Identify which cell holds the provided text, then report its (x, y) central coordinate. 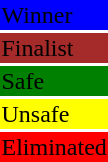
Eliminated (54, 147)
Safe (54, 81)
Finalist (54, 48)
Unsafe (54, 114)
Winner (54, 15)
